Provide the (X, Y) coordinate of the cell's center where the given text is located.  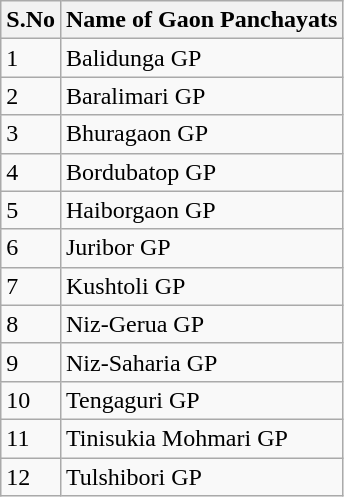
S.No (31, 20)
Tulshibori GP (201, 477)
7 (31, 286)
Haiborgaon GP (201, 210)
Baralimari GP (201, 96)
6 (31, 248)
Juribor GP (201, 248)
10 (31, 400)
11 (31, 438)
3 (31, 134)
Bhuragaon GP (201, 134)
Name of Gaon Panchayats (201, 20)
Niz-Gerua GP (201, 324)
12 (31, 477)
2 (31, 96)
Tinisukia Mohmari GP (201, 438)
Kushtoli GP (201, 286)
Bordubatop GP (201, 172)
Tengaguri GP (201, 400)
1 (31, 58)
8 (31, 324)
5 (31, 210)
9 (31, 362)
Balidunga GP (201, 58)
Niz-Saharia GP (201, 362)
4 (31, 172)
